Output the (X, Y) coordinate of the center of the cell containing the given text.  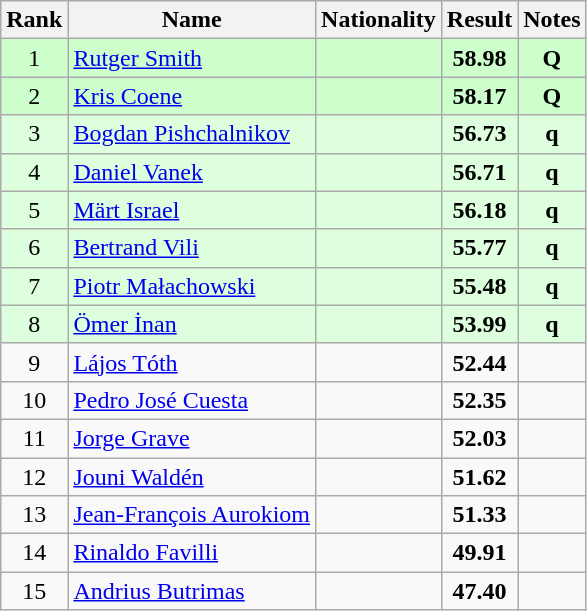
52.35 (479, 400)
Jean-François Aurokiom (192, 515)
56.18 (479, 210)
55.77 (479, 248)
Daniel Vanek (192, 172)
1 (34, 58)
12 (34, 477)
47.40 (479, 591)
Bertrand Vili (192, 248)
Ömer İnan (192, 324)
58.98 (479, 58)
52.03 (479, 438)
Märt Israel (192, 210)
15 (34, 591)
3 (34, 134)
13 (34, 515)
51.33 (479, 515)
51.62 (479, 477)
9 (34, 362)
Nationality (379, 20)
Notes (552, 20)
Bogdan Pishchalnikov (192, 134)
Rutger Smith (192, 58)
8 (34, 324)
Piotr Małachowski (192, 286)
Andrius Butrimas (192, 591)
56.73 (479, 134)
53.99 (479, 324)
55.48 (479, 286)
2 (34, 96)
52.44 (479, 362)
4 (34, 172)
49.91 (479, 553)
Kris Coene (192, 96)
58.17 (479, 96)
5 (34, 210)
6 (34, 248)
Rinaldo Favilli (192, 553)
Lájos Tóth (192, 362)
Name (192, 20)
11 (34, 438)
10 (34, 400)
Result (479, 20)
7 (34, 286)
Jorge Grave (192, 438)
14 (34, 553)
56.71 (479, 172)
Rank (34, 20)
Pedro José Cuesta (192, 400)
Jouni Waldén (192, 477)
